Identify which cell holds the provided text, then report its (X, Y) central coordinate. 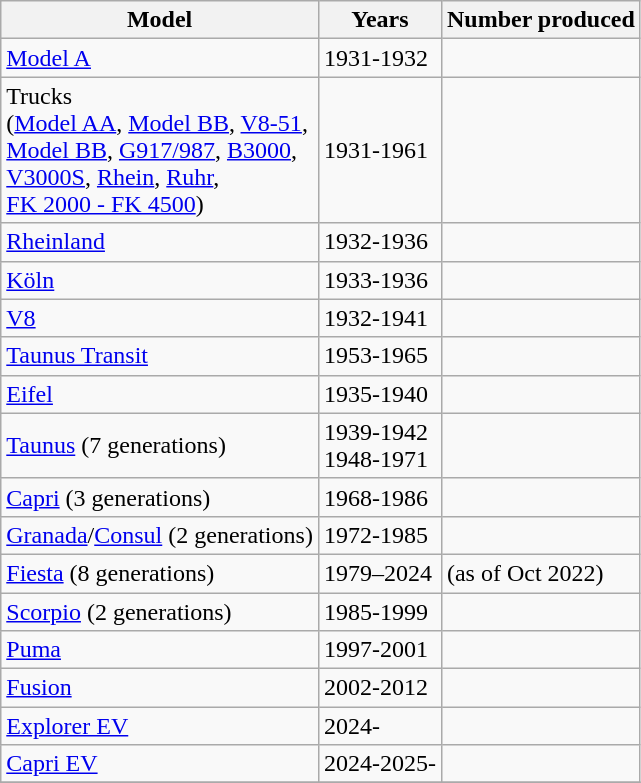
1932-1936 (380, 242)
2024- (380, 726)
1939-1942 1948-1971 (380, 446)
Eifel (160, 394)
(as of Oct 2022) (540, 573)
Capri (3 generations) (160, 497)
1972-1985 (380, 535)
Explorer EV (160, 726)
1931-1961 (380, 150)
1985-1999 (380, 611)
1997-2001 (380, 650)
Trucks (Model AA, Model BB, V8-51, Model BB, G917/987, B3000, V3000S, Rhein, Ruhr, FK 2000 - FK 4500) (160, 150)
1979–2024 (380, 573)
Taunus Transit (160, 356)
1933-1936 (380, 280)
1968-1986 (380, 497)
Granada/Consul (2 generations) (160, 535)
1935-1940 (380, 394)
Fusion (160, 688)
1932-1941 (380, 318)
Fiesta (8 generations) (160, 573)
1953-1965 (380, 356)
Rheinland (160, 242)
Model A (160, 58)
2024-2025- (380, 764)
Number produced (540, 20)
Years (380, 20)
Köln (160, 280)
V8 (160, 318)
Model (160, 20)
Capri EV (160, 764)
2002-2012 (380, 688)
Taunus (7 generations) (160, 446)
Scorpio (2 generations) (160, 611)
Puma (160, 650)
1931-1932 (380, 58)
